Search for the cell housing the specified text and yield its [X, Y] center coordinate. 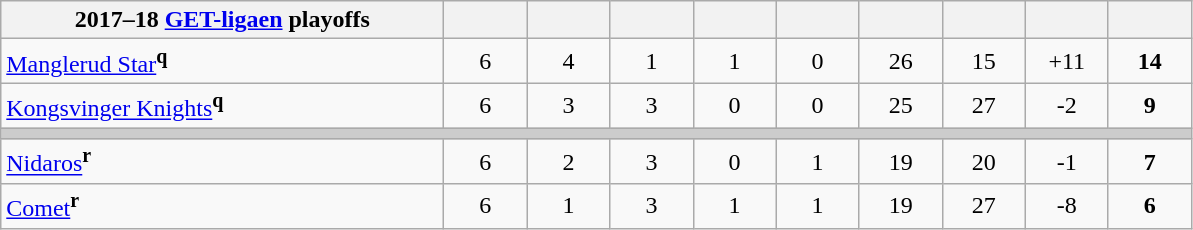
14 [1150, 62]
26 [900, 62]
9 [1150, 106]
Cometr [222, 206]
-1 [1066, 162]
Kongsvinger Knightsq [222, 106]
-2 [1066, 106]
Manglerud Starq [222, 62]
+11 [1066, 62]
15 [984, 62]
25 [900, 106]
2 [568, 162]
2017–18 GET-ligaen playoffs [222, 20]
Nidarosr [222, 162]
4 [568, 62]
7 [1150, 162]
-8 [1066, 206]
20 [984, 162]
